For the text-containing cell, return its midpoint in (X, Y) coordinate format. 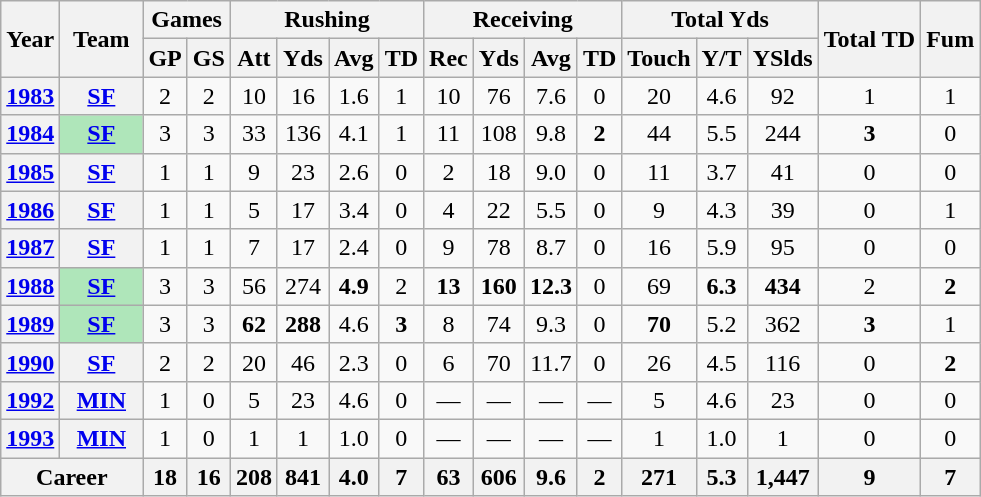
YSlds (782, 58)
95 (782, 248)
8 (449, 324)
2.3 (354, 362)
Receiving (523, 20)
9.8 (550, 134)
841 (302, 477)
26 (659, 362)
116 (782, 362)
Total Yds (720, 20)
1990 (30, 362)
4.0 (354, 477)
Touch (659, 58)
606 (498, 477)
1985 (30, 172)
1993 (30, 438)
2.6 (354, 172)
362 (782, 324)
7.6 (550, 96)
56 (254, 286)
Total TD (869, 39)
434 (782, 286)
22 (498, 210)
13 (449, 286)
9.6 (550, 477)
6.3 (722, 286)
69 (659, 286)
Year (30, 39)
9.0 (550, 172)
Rec (449, 58)
1983 (30, 96)
76 (498, 96)
78 (498, 248)
5.9 (722, 248)
Rushing (326, 20)
208 (254, 477)
Fum (950, 39)
160 (498, 286)
8.7 (550, 248)
271 (659, 477)
74 (498, 324)
62 (254, 324)
Games (186, 20)
4.3 (722, 210)
1992 (30, 400)
274 (302, 286)
Y/T (722, 58)
44 (659, 134)
108 (498, 134)
2.4 (354, 248)
1984 (30, 134)
39 (782, 210)
4 (449, 210)
33 (254, 134)
1986 (30, 210)
4.1 (354, 134)
Att (254, 58)
4.9 (354, 286)
5.2 (722, 324)
288 (302, 324)
5.3 (722, 477)
Career (72, 477)
11.7 (550, 362)
9.3 (550, 324)
1.6 (354, 96)
136 (302, 134)
GP (165, 58)
1989 (30, 324)
GS (208, 58)
12.3 (550, 286)
3.7 (722, 172)
46 (302, 362)
63 (449, 477)
4.5 (722, 362)
3.4 (354, 210)
244 (782, 134)
1,447 (782, 477)
6 (449, 362)
92 (782, 96)
1988 (30, 286)
Team (102, 39)
41 (782, 172)
1987 (30, 248)
